From the cell containing the given text, extract its center point as [X, Y] coordinate. 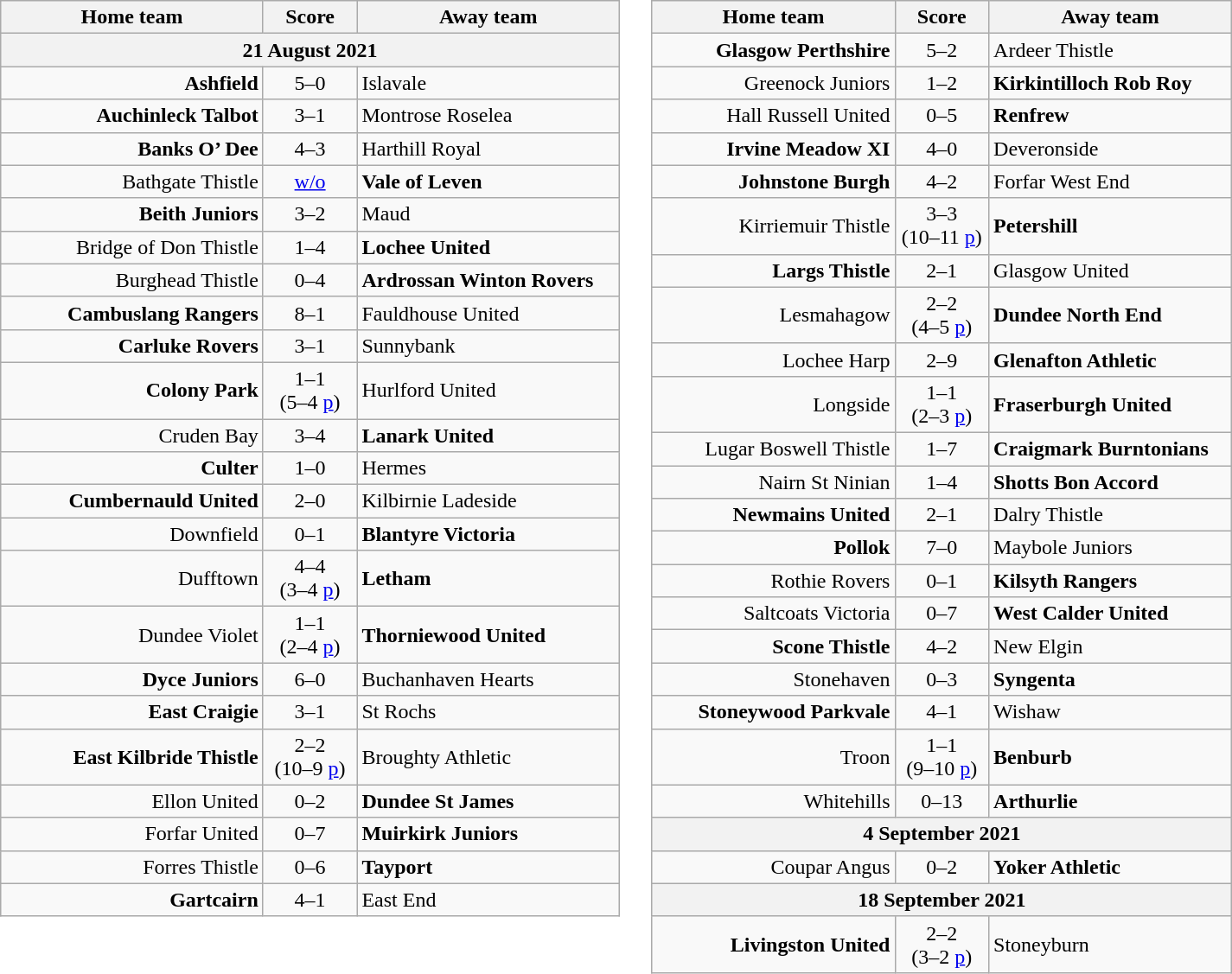
Rothie Rovers [773, 581]
1–1(9–10 p) [942, 757]
Hurlford United [488, 391]
2–2(4–5 p) [942, 315]
New Elgin [1110, 646]
Fauldhouse United [488, 313]
4 September 2021 [942, 834]
Forfar United [132, 834]
Greenock Juniors [773, 83]
Auchinleck Talbot [132, 116]
Ellon United [132, 801]
Stoneyburn [1110, 944]
Islavale [488, 83]
Scone Thistle [773, 646]
Downfield [132, 534]
St Rochs [488, 712]
Dundee St James [488, 801]
0–3 [942, 679]
Sunnybank [488, 346]
Fraserburgh United [1110, 404]
Dyce Juniors [132, 679]
East Craigie [132, 712]
Nairn St Ninian [773, 481]
1–1(5–4 p) [310, 391]
Lochee United [488, 247]
w/o [310, 181]
7–0 [942, 548]
Maud [488, 214]
Cambuslang Rangers [132, 313]
Dalry Thistle [1110, 515]
Kirriemuir Thistle [773, 226]
Culter [132, 468]
Cumbernauld United [132, 501]
5–0 [310, 83]
Benburb [1110, 757]
5–2 [942, 50]
Banks O’ Dee [132, 149]
Thorniewood United [488, 634]
Gartcairn [132, 900]
Forfar West End [1110, 181]
Muirkirk Juniors [488, 834]
21 August 2021 [310, 50]
Beith Juniors [132, 214]
Kirkintilloch Rob Roy [1110, 83]
2–9 [942, 360]
Hermes [488, 468]
Cruden Bay [132, 435]
Lanark United [488, 435]
3–3(10–11 p) [942, 226]
Whitehills [773, 801]
Stoneywood Parkvale [773, 712]
4–3 [310, 149]
Kilsyth Rangers [1110, 581]
4–0 [942, 149]
Ardrossan Winton Rovers [488, 280]
Letham [488, 579]
Coupar Angus [773, 867]
Saltcoats Victoria [773, 614]
1–7 [942, 449]
2–2(3–2 p) [942, 944]
Lochee Harp [773, 360]
Glasgow United [1110, 271]
Arthurlie [1110, 801]
Troon [773, 757]
Colony Park [132, 391]
1–1(2–3 p) [942, 404]
Glenafton Athletic [1110, 360]
0–13 [942, 801]
Maybole Juniors [1110, 548]
Petershill [1110, 226]
Irvine Meadow XI [773, 149]
Renfrew [1110, 116]
8–1 [310, 313]
Blantyre Victoria [488, 534]
Pollok [773, 548]
Ashfield [132, 83]
Broughty Athletic [488, 757]
Montrose Roselea [488, 116]
Burghead Thistle [132, 280]
Shotts Bon Accord [1110, 481]
Bathgate Thistle [132, 181]
3–4 [310, 435]
4–4(3–4 p) [310, 579]
Craigmark Burntonians [1110, 449]
Dundee Violet [132, 634]
West Calder United [1110, 614]
Ardeer Thistle [1110, 50]
Forres Thistle [132, 867]
3–2 [310, 214]
Longside [773, 404]
1–1(2–4 p) [310, 634]
Hall Russell United [773, 116]
Buchanhaven Hearts [488, 679]
Glasgow Perthshire [773, 50]
Kilbirnie Ladeside [488, 501]
Dundee North End [1110, 315]
6–0 [310, 679]
Johnstone Burgh [773, 181]
Livingston United [773, 944]
0–6 [310, 867]
East End [488, 900]
Newmains United [773, 515]
18 September 2021 [942, 900]
Deveronside [1110, 149]
Dufftown [132, 579]
1–0 [310, 468]
2–2(10–9 p) [310, 757]
Carluke Rovers [132, 346]
Stonehaven [773, 679]
Lesmahagow [773, 315]
Wishaw [1110, 712]
Harthill Royal [488, 149]
Yoker Athletic [1110, 867]
1–2 [942, 83]
Syngenta [1110, 679]
Bridge of Don Thistle [132, 247]
Tayport [488, 867]
East Kilbride Thistle [132, 757]
2–0 [310, 501]
0–4 [310, 280]
Vale of Leven [488, 181]
Lugar Boswell Thistle [773, 449]
0–5 [942, 116]
Largs Thistle [773, 271]
